Return the [x, y] coordinate for the center point of the cell that contains the specified text.  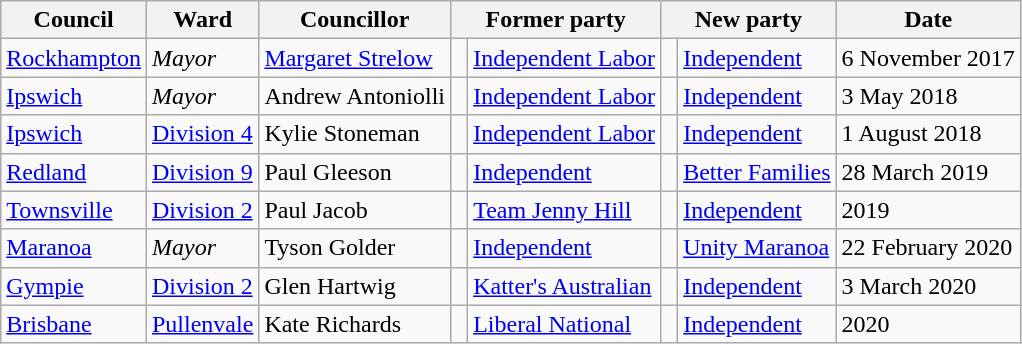
Date [928, 20]
Kylie Stoneman [355, 134]
1 August 2018 [928, 134]
Rockhampton [74, 58]
28 March 2019 [928, 172]
Tyson Golder [355, 248]
New party [748, 20]
Brisbane [74, 324]
Townsville [74, 210]
Pullenvale [202, 324]
2020 [928, 324]
Maranoa [74, 248]
22 February 2020 [928, 248]
Council [74, 20]
Paul Gleeson [355, 172]
Better Families [757, 172]
Former party [556, 20]
Ward [202, 20]
3 March 2020 [928, 286]
Redland [74, 172]
Division 9 [202, 172]
Andrew Antoniolli [355, 96]
2019 [928, 210]
6 November 2017 [928, 58]
Councillor [355, 20]
Margaret Strelow [355, 58]
Liberal National [564, 324]
Glen Hartwig [355, 286]
Paul Jacob [355, 210]
Kate Richards [355, 324]
Division 4 [202, 134]
Gympie [74, 286]
Unity Maranoa [757, 248]
Katter's Australian [564, 286]
3 May 2018 [928, 96]
Team Jenny Hill [564, 210]
